Pinpoint the cell where the given text exists, returning its (X, Y) midpoint coordinate. 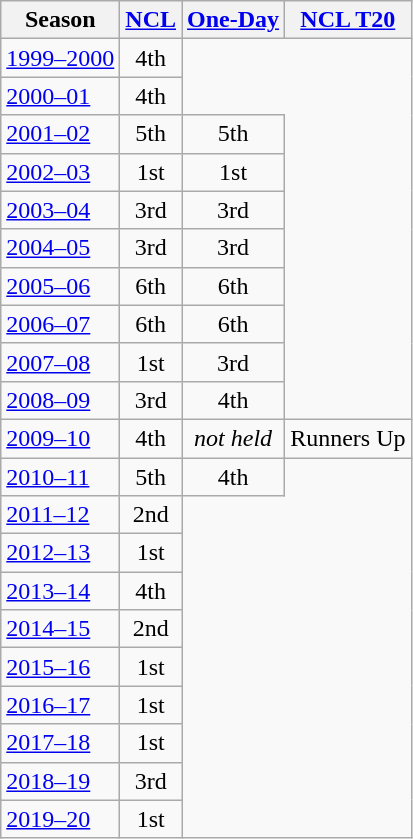
Runners Up (348, 438)
NCL (151, 20)
2006–07 (60, 324)
2010–11 (60, 477)
2013–14 (60, 591)
2003–04 (60, 210)
Season (60, 20)
2011–12 (60, 515)
2000–01 (60, 96)
2002–03 (60, 172)
2005–06 (60, 286)
2001–02 (60, 134)
2017–18 (60, 743)
not held (234, 438)
2004–05 (60, 248)
2016–17 (60, 705)
2015–16 (60, 667)
2019–20 (60, 819)
2008–09 (60, 400)
2014–15 (60, 629)
1999–2000 (60, 58)
NCL T20 (348, 20)
One-Day (234, 20)
2012–13 (60, 553)
2007–08 (60, 362)
2009–10 (60, 438)
2018–19 (60, 781)
